Return (X, Y) of the center of cell containing provided text 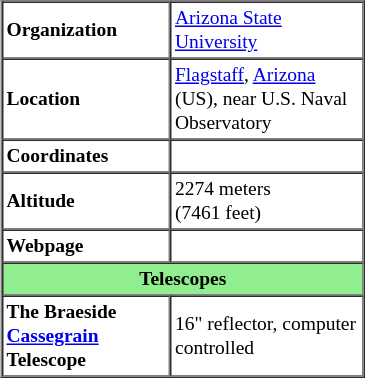
Telescopes (183, 278)
Flagstaff, Arizona (US), near U.S. Naval Observatory (266, 98)
Arizona State University (266, 30)
Coordinates (86, 156)
Altitude (86, 200)
The Braeside Cassegrain Telescope (86, 336)
Location (86, 98)
16" reflector, computer controlled (266, 336)
Organization (86, 30)
2274 meters (7461 feet) (266, 200)
Webpage (86, 246)
